Find where the given text appears and provide that cell's center as (X, Y) coordinate. 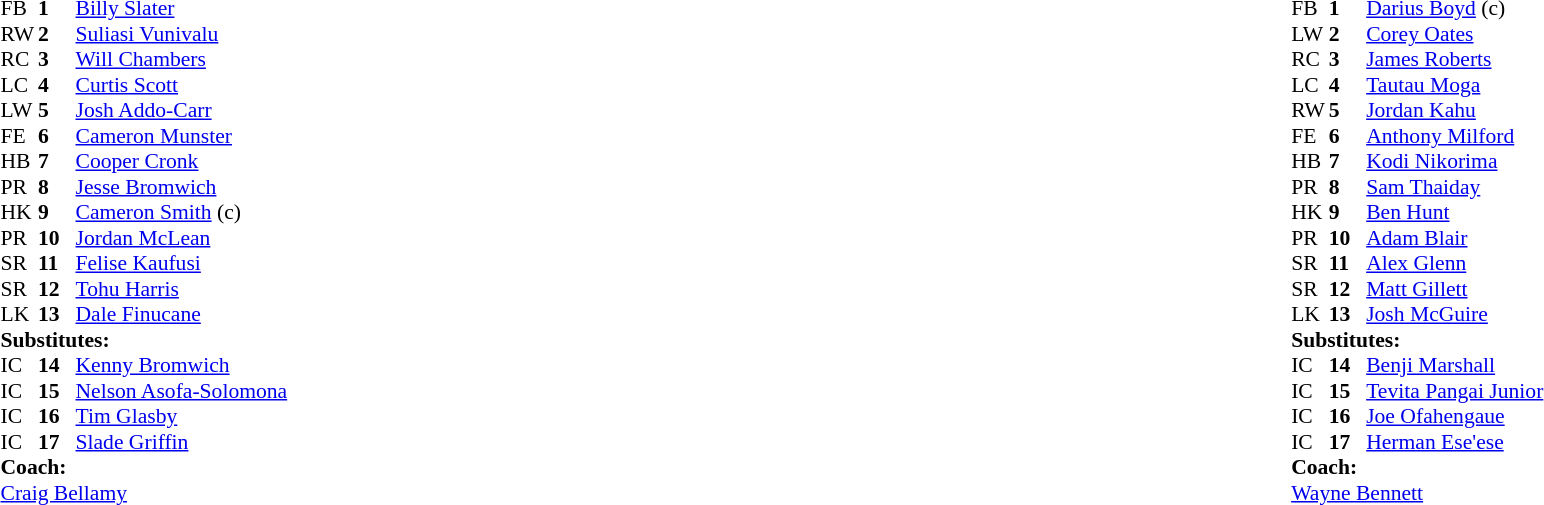
Curtis Scott (182, 85)
Tim Glasby (182, 417)
Kenny Bromwich (182, 365)
Jordan McLean (182, 238)
Dale Finucane (182, 315)
Josh McGuire (1454, 315)
Herman Ese'ese (1454, 442)
Cooper Cronk (182, 161)
Nelson Asofa-Solomona (182, 391)
Corey Oates (1454, 34)
Tautau Moga (1454, 85)
Jordan Kahu (1454, 111)
Cameron Smith (c) (182, 213)
Sam Thaiday (1454, 187)
Slade Griffin (182, 442)
Ben Hunt (1454, 213)
Cameron Munster (182, 136)
Suliasi Vunivalu (182, 34)
James Roberts (1454, 59)
Felise Kaufusi (182, 263)
Tohu Harris (182, 289)
Anthony Milford (1454, 136)
Joe Ofahengaue (1454, 417)
Kodi Nikorima (1454, 161)
Tevita Pangai Junior (1454, 391)
Jesse Bromwich (182, 187)
Alex Glenn (1454, 263)
Matt Gillett (1454, 289)
Will Chambers (182, 59)
Benji Marshall (1454, 365)
Adam Blair (1454, 238)
Josh Addo-Carr (182, 111)
